Capture the cell that displays the provided text and extract its [X, Y] central coordinate. 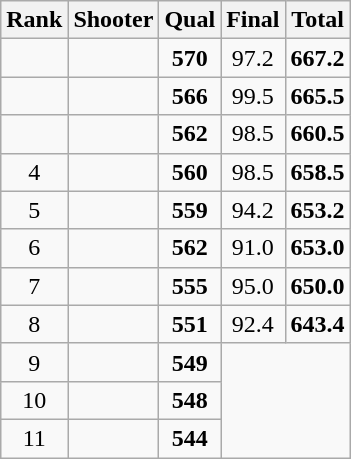
10 [34, 400]
665.5 [318, 96]
658.5 [318, 172]
549 [190, 362]
8 [34, 324]
544 [190, 438]
653.2 [318, 210]
9 [34, 362]
11 [34, 438]
6 [34, 248]
548 [190, 400]
Rank [34, 20]
95.0 [253, 286]
667.2 [318, 58]
7 [34, 286]
Total [318, 20]
92.4 [253, 324]
643.4 [318, 324]
560 [190, 172]
570 [190, 58]
Shooter [114, 20]
559 [190, 210]
97.2 [253, 58]
91.0 [253, 248]
Qual [190, 20]
94.2 [253, 210]
566 [190, 96]
551 [190, 324]
650.0 [318, 286]
5 [34, 210]
653.0 [318, 248]
Final [253, 20]
660.5 [318, 134]
4 [34, 172]
555 [190, 286]
99.5 [253, 96]
